Scan for the cell matching the given text and deliver its (X, Y) coordinate at center. 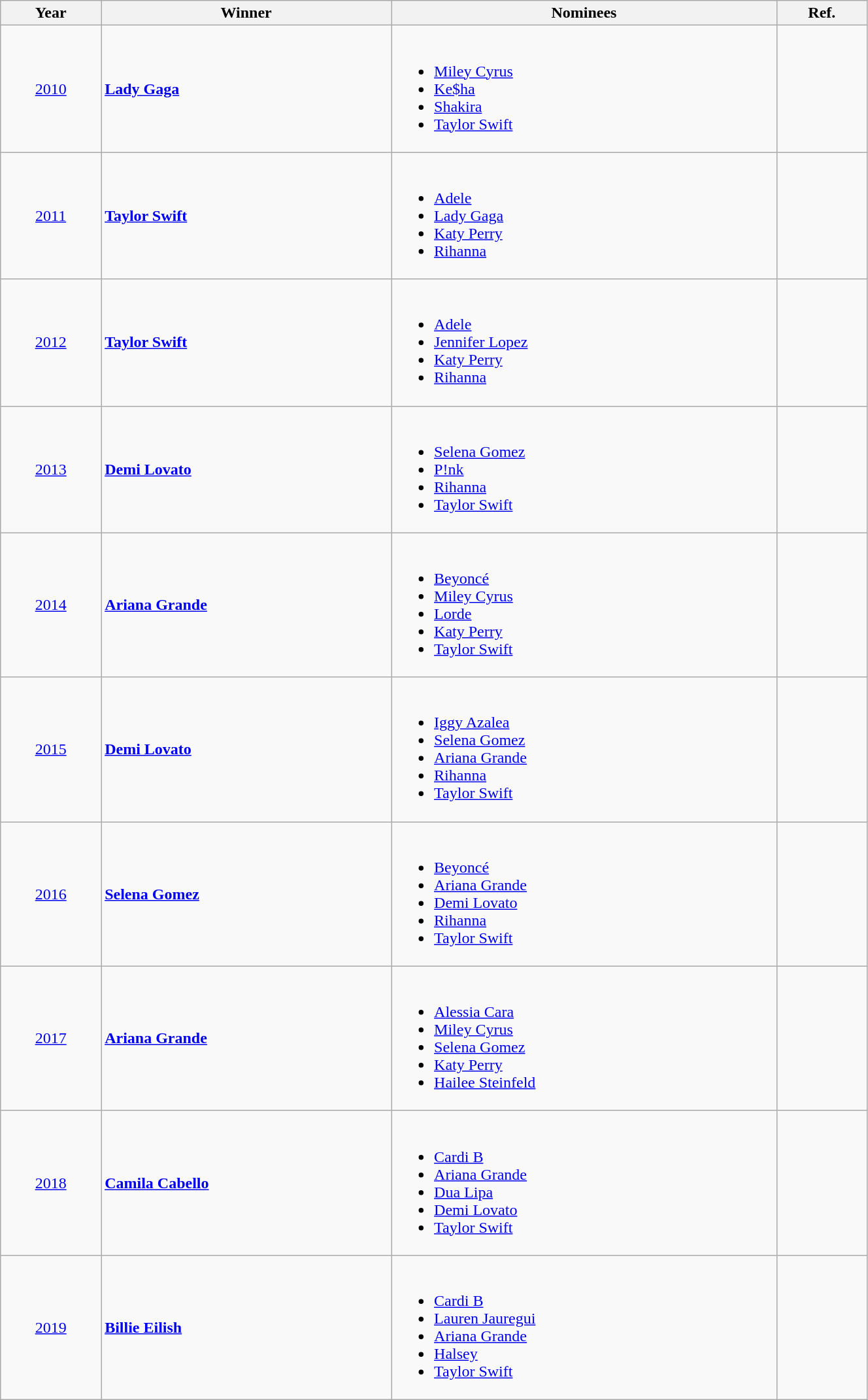
Cardi BAriana GrandeDua LipaDemi LovatoTaylor Swift (584, 1183)
2011 (51, 216)
Camila Cabello (246, 1183)
2015 (51, 749)
Billie Eilish (246, 1327)
AdeleJennifer LopezKaty PerryRihanna (584, 342)
Alessia CaraMiley CyrusSelena GomezKaty PerryHailee Steinfeld (584, 1038)
2019 (51, 1327)
Year (51, 13)
Nominees (584, 13)
Ref. (822, 13)
Miley CyrusKe$haShakiraTaylor Swift (584, 89)
Iggy AzaleaSelena GomezAriana GrandeRihannaTaylor Swift (584, 749)
BeyoncéAriana GrandeDemi LovatoRihannaTaylor Swift (584, 894)
Selena GomezP!nkRihannaTaylor Swift (584, 469)
2013 (51, 469)
2012 (51, 342)
2016 (51, 894)
Selena Gomez (246, 894)
2010 (51, 89)
AdeleLady GagaKaty PerryRihanna (584, 216)
2018 (51, 1183)
2017 (51, 1038)
2014 (51, 605)
BeyoncéMiley CyrusLordeKaty PerryTaylor Swift (584, 605)
Lady Gaga (246, 89)
Cardi BLauren JaureguiAriana GrandeHalseyTaylor Swift (584, 1327)
Winner (246, 13)
